Scan for the cell matching the given text and deliver its [X, Y] coordinate at center. 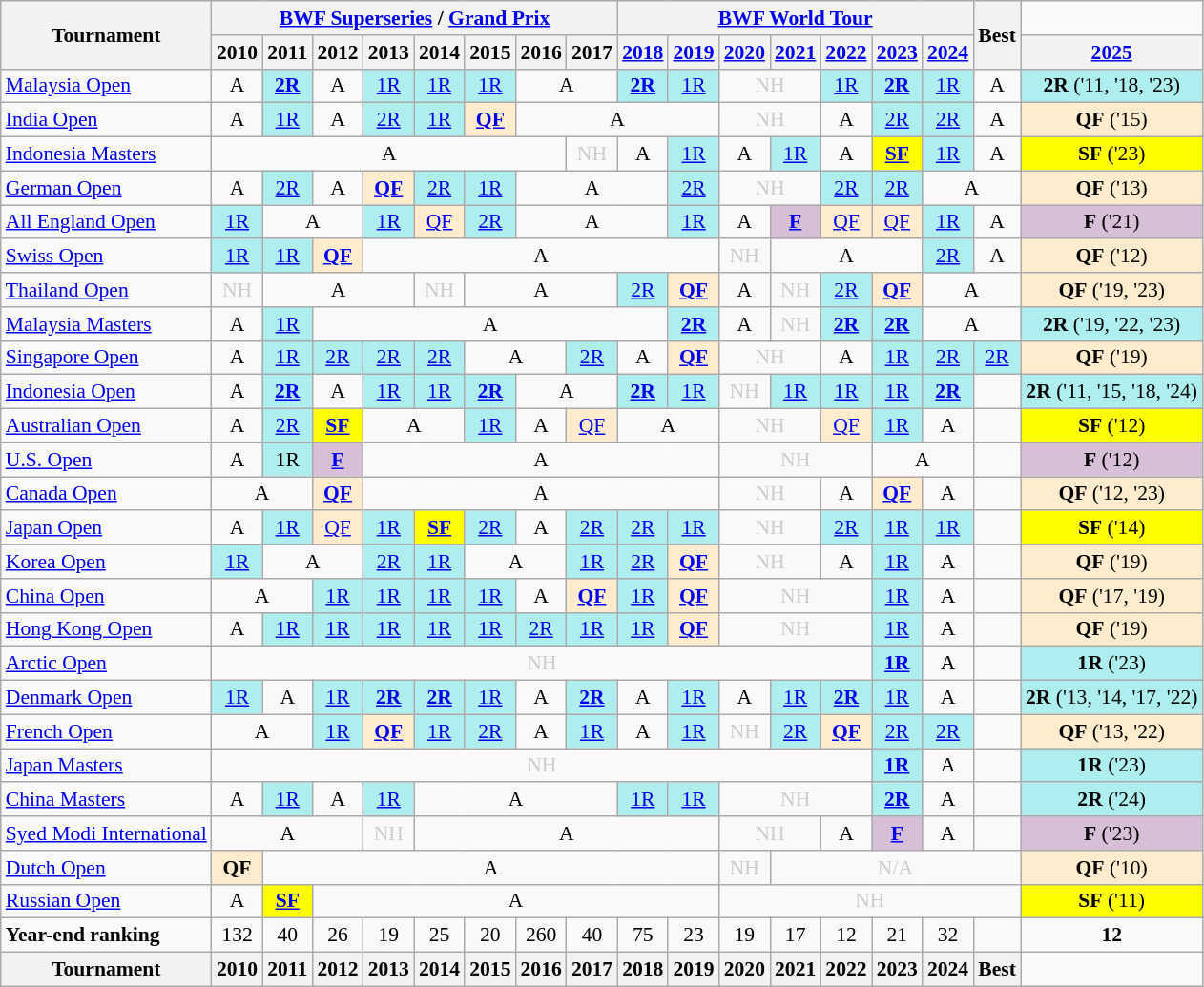
India Open [107, 120]
Russian Open [107, 901]
BWF World Tour [796, 18]
Malaysia Open [107, 86]
SF ('14) [1112, 528]
Arctic Open [107, 664]
All England Open [107, 222]
Dutch Open [107, 868]
Syed Modi International [107, 833]
China Open [107, 596]
26 [338, 936]
2R ('11, '18, '23) [1112, 86]
Year-end ranking [107, 936]
QF ('15) [1112, 120]
German Open [107, 188]
F ('23) [1112, 833]
Australian Open [107, 426]
QF ('17, '19) [1112, 596]
F ('21) [1112, 222]
Korea Open [107, 562]
French Open [107, 731]
QF ('12) [1112, 257]
75 [643, 936]
2R ('11, '15, '18, '24) [1112, 392]
Hong Kong Open [107, 629]
F ('12) [1112, 460]
32 [948, 936]
Canada Open [107, 494]
Japan Open [107, 528]
23 [693, 936]
Japan Masters [107, 766]
N/A [895, 868]
17 [796, 936]
2R ('24) [1112, 800]
2R ('13, '14, '17, '22) [1112, 698]
China Masters [107, 800]
QF ('13) [1112, 188]
SF ('23) [1112, 154]
QF ('19, '23) [1112, 290]
SF ('12) [1112, 426]
SF ('11) [1112, 901]
132 [237, 936]
BWF Superseries / Grand Prix [414, 18]
Singapore Open [107, 358]
QF ('10) [1112, 868]
25 [439, 936]
QF ('12, '23) [1112, 494]
Thailand Open [107, 290]
260 [542, 936]
Denmark Open [107, 698]
Indonesia Masters [107, 154]
Indonesia Open [107, 392]
U.S. Open [107, 460]
Malaysia Masters [107, 324]
QF ('13, '22) [1112, 731]
2025 [1112, 52]
2R ('19, '22, '23) [1112, 324]
21 [897, 936]
20 [490, 936]
Swiss Open [107, 257]
